Output the (X, Y) coordinate of the center of the cell containing the given text.  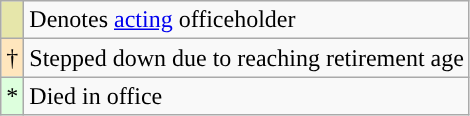
† (12, 58)
Denotes acting officeholder (247, 20)
* (12, 96)
Died in office (247, 96)
Stepped down due to reaching retirement age (247, 58)
